Return the (x, y) coordinate for the center point of the cell that contains the specified text.  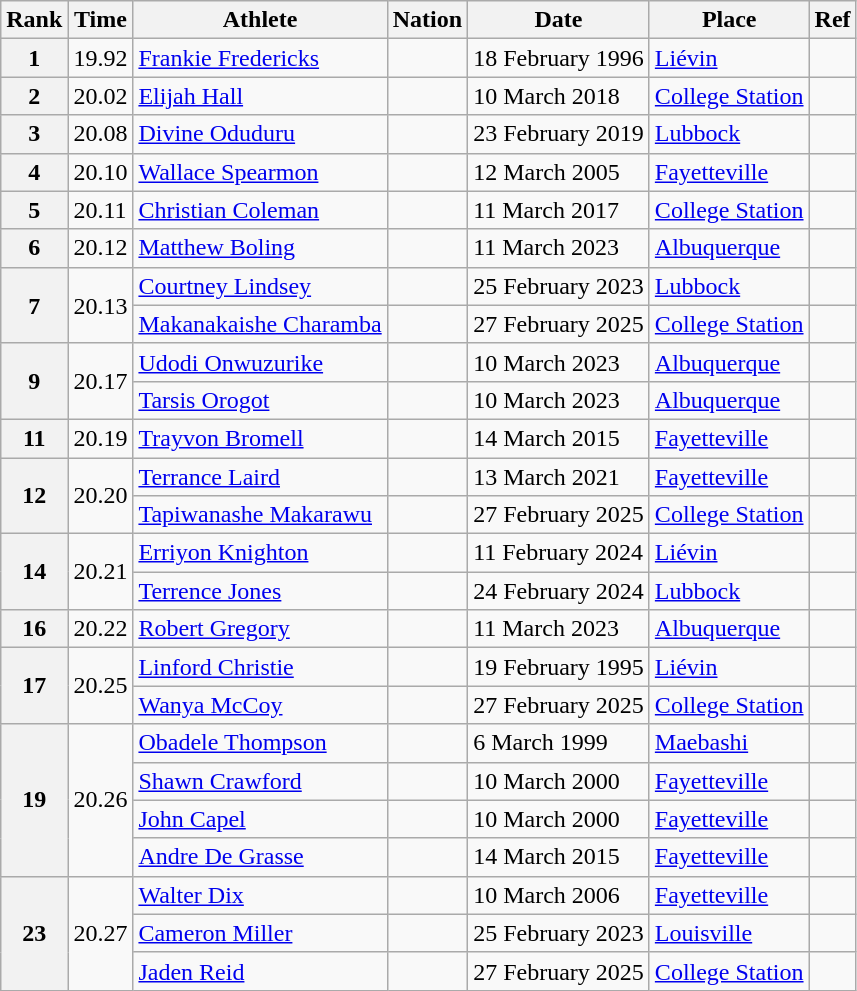
Matthew Boling (260, 248)
Walter Dix (260, 895)
20.02 (100, 96)
20.20 (100, 496)
Nation (427, 20)
Terrance Laird (260, 477)
5 (34, 210)
20.27 (100, 933)
Courtney Lindsey (260, 286)
Athlete (260, 20)
Frankie Fredericks (260, 58)
6 March 1999 (559, 743)
12 (34, 496)
Terrence Jones (260, 591)
23 February 2019 (559, 134)
2 (34, 96)
20.10 (100, 172)
Elijah Hall (260, 96)
Jaden Reid (260, 971)
7 (34, 305)
Wanya McCoy (260, 705)
20.25 (100, 686)
Louisville (729, 933)
18 February 1996 (559, 58)
Obadele Thompson (260, 743)
19 (34, 800)
20.08 (100, 134)
20.17 (100, 381)
Divine Oduduru (260, 134)
Wallace Spearmon (260, 172)
Udodi Onwuzurike (260, 362)
Shawn Crawford (260, 781)
9 (34, 381)
Cameron Miller (260, 933)
3 (34, 134)
23 (34, 933)
Date (559, 20)
10 March 2006 (559, 895)
Tapiwanashe Makarawu (260, 515)
Maebashi (729, 743)
20.11 (100, 210)
4 (34, 172)
6 (34, 248)
19.92 (100, 58)
12 March 2005 (559, 172)
16 (34, 629)
17 (34, 686)
14 (34, 572)
Linford Christie (260, 667)
24 February 2024 (559, 591)
1 (34, 58)
Rank (34, 20)
Tarsis Orogot (260, 400)
Makanakaishe Charamba (260, 324)
Erriyon Knighton (260, 553)
20.22 (100, 629)
20.12 (100, 248)
20.13 (100, 305)
19 February 1995 (559, 667)
13 March 2021 (559, 477)
Andre De Grasse (260, 857)
Time (100, 20)
Trayvon Bromell (260, 438)
11 March 2017 (559, 210)
Ref (832, 20)
Robert Gregory (260, 629)
20.21 (100, 572)
20.19 (100, 438)
Christian Coleman (260, 210)
11 February 2024 (559, 553)
Place (729, 20)
10 March 2018 (559, 96)
20.26 (100, 800)
11 (34, 438)
John Capel (260, 819)
